For the text-containing cell, return its midpoint in [X, Y] coordinate format. 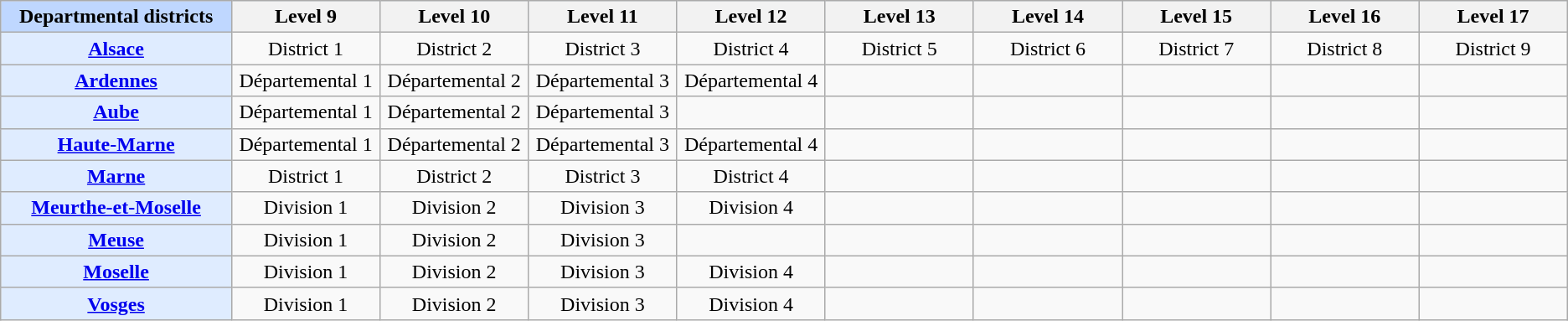
District 8 [1345, 49]
Vosges [116, 303]
Meuse [116, 240]
Aube [116, 112]
District 7 [1196, 49]
Level 13 [900, 17]
Meurthe-et-Moselle [116, 208]
Departmental districts [116, 17]
Alsace [116, 49]
Level 16 [1345, 17]
Level 14 [1047, 17]
District 5 [900, 49]
Ardennes [116, 80]
Level 9 [305, 17]
Level 10 [454, 17]
District 6 [1047, 49]
District 9 [1493, 49]
Haute-Marne [116, 144]
Level 17 [1493, 17]
Level 15 [1196, 17]
Level 12 [750, 17]
Level 11 [603, 17]
Moselle [116, 272]
Marne [116, 176]
